Return the [X, Y] coordinate for the center point of the cell that contains the specified text.  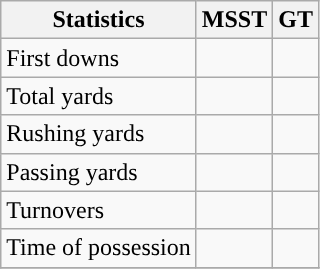
Rushing yards [99, 134]
Statistics [99, 20]
Time of possession [99, 248]
Passing yards [99, 172]
Turnovers [99, 210]
MSST [234, 20]
GT [296, 20]
Total yards [99, 96]
First downs [99, 58]
